Identify which cell holds the provided text, then report its [x, y] central coordinate. 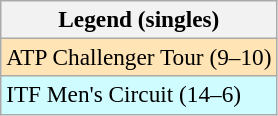
Legend (singles) [139, 19]
ITF Men's Circuit (14–6) [139, 95]
ATP Challenger Tour (9–10) [139, 57]
